Scan for the cell matching the given text and deliver its [X, Y] coordinate at center. 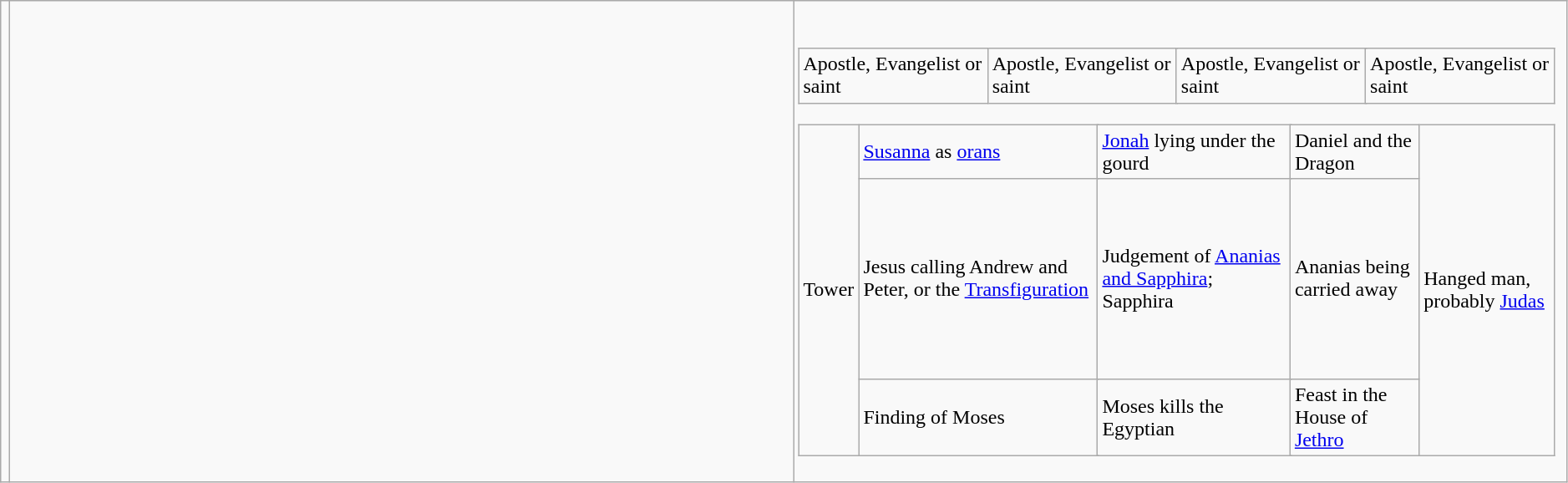
Moses kills the Egyptian [1194, 418]
Ananias being carried away [1354, 279]
Jesus calling Andrew and Peter, or the Transfiguration [978, 279]
Feast in the House of Jethro [1354, 418]
Judgement of Ananias and Sapphira; Sapphira [1194, 279]
Susanna as orans [978, 152]
Daniel and the Dragon [1354, 152]
Finding of Moses [978, 418]
Tower [829, 291]
Jonah lying under the gourd [1194, 152]
Hanged man, probably Judas [1487, 291]
